Search for the cell housing the specified text and yield its (x, y) center coordinate. 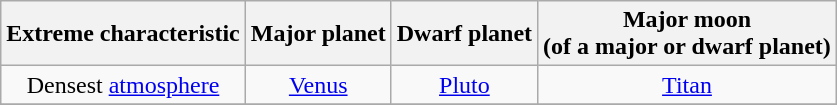
Major moon (of a major or dwarf planet) (688, 34)
Venus (318, 85)
Extreme characteristic (123, 34)
Dwarf planet (464, 34)
Densest atmosphere (123, 85)
Titan (688, 85)
Major planet (318, 34)
Pluto (464, 85)
